Return [x, y] of the center of cell containing provided text 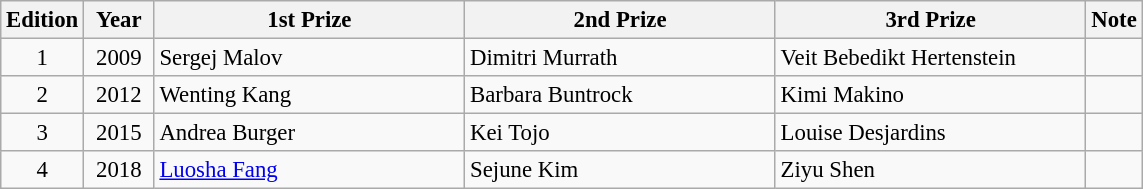
Note [1114, 20]
Edition [42, 20]
2012 [120, 95]
Year [120, 20]
1 [42, 58]
Kimi Makino [930, 95]
Dimitri Murrath [620, 58]
2 [42, 95]
3rd Prize [930, 20]
1st Prize [310, 20]
3 [42, 133]
Sejune Kim [620, 170]
Veit Bebedikt Hertenstein [930, 58]
Wenting Kang [310, 95]
Andrea Burger [310, 133]
Ziyu Shen [930, 170]
Luosha Fang [310, 170]
2nd Prize [620, 20]
Sergej Malov [310, 58]
2009 [120, 58]
2015 [120, 133]
4 [42, 170]
Kei Tojo [620, 133]
2018 [120, 170]
Louise Desjardins [930, 133]
Barbara Buntrock [620, 95]
